Identify which cell holds the provided text, then report its [X, Y] central coordinate. 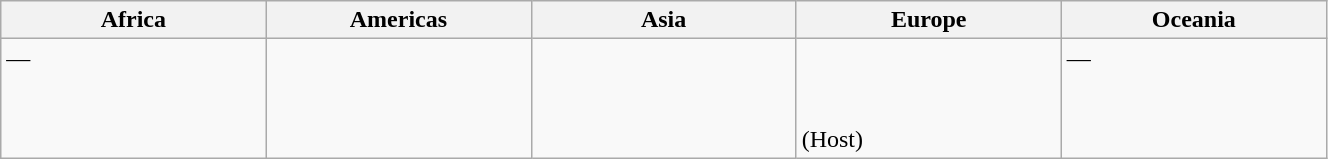
(Host) [928, 98]
Oceania [1194, 20]
Africa [134, 20]
Asia [664, 20]
Europe [928, 20]
Americas [398, 20]
